Pinpoint the cell where the given text exists, returning its [x, y] midpoint coordinate. 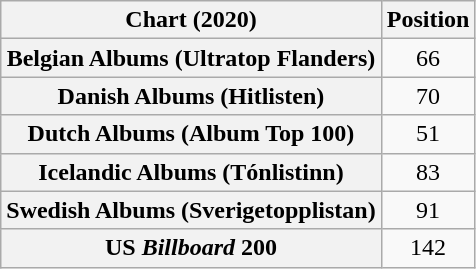
Danish Albums (Hitlisten) [191, 96]
Dutch Albums (Album Top 100) [191, 134]
51 [428, 134]
66 [428, 58]
70 [428, 96]
Position [428, 20]
Swedish Albums (Sverigetopplistan) [191, 210]
83 [428, 172]
142 [428, 248]
US Billboard 200 [191, 248]
Icelandic Albums (Tónlistinn) [191, 172]
91 [428, 210]
Chart (2020) [191, 20]
Belgian Albums (Ultratop Flanders) [191, 58]
